Output the (x, y) coordinate of the center of the cell containing the given text.  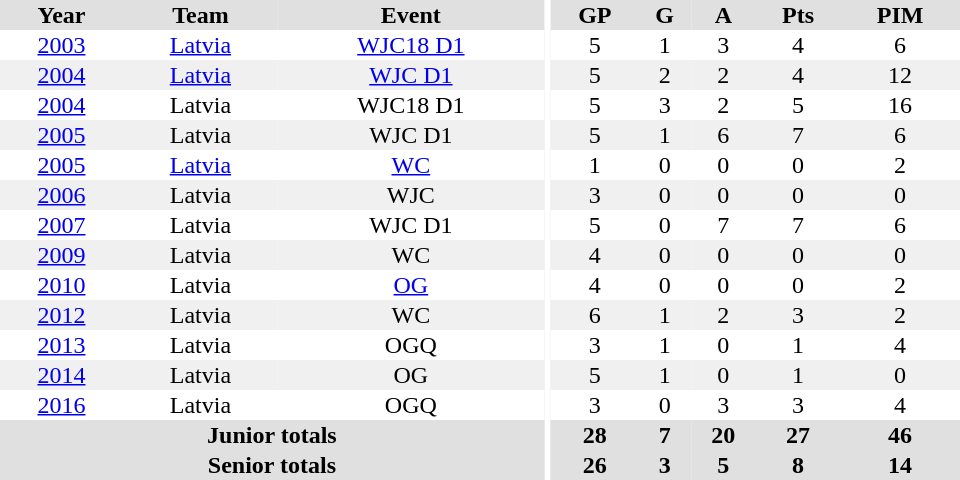
2009 (62, 255)
Year (62, 15)
2014 (62, 375)
2007 (62, 225)
26 (595, 465)
Event (411, 15)
2016 (62, 405)
12 (900, 75)
Team (200, 15)
WJC (411, 195)
2010 (62, 285)
27 (798, 435)
2006 (62, 195)
46 (900, 435)
PIM (900, 15)
G (665, 15)
A (724, 15)
Junior totals (272, 435)
Pts (798, 15)
28 (595, 435)
16 (900, 105)
Senior totals (272, 465)
20 (724, 435)
8 (798, 465)
GP (595, 15)
2003 (62, 45)
2013 (62, 345)
14 (900, 465)
2012 (62, 315)
